Extract the [x, y] coordinate from the center of the cell holding the provided text.  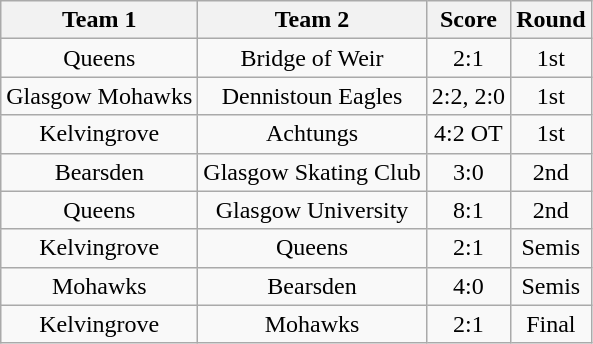
Achtungs [312, 134]
4:0 [468, 286]
Glasgow Mohawks [100, 96]
8:1 [468, 210]
Round [551, 20]
Bridge of Weir [312, 58]
Team 1 [100, 20]
3:0 [468, 172]
Glasgow Skating Club [312, 172]
Score [468, 20]
Final [551, 324]
4:2 OT [468, 134]
Glasgow University [312, 210]
2:2, 2:0 [468, 96]
Team 2 [312, 20]
Dennistoun Eagles [312, 96]
